Search for the cell housing the specified text and yield its [x, y] center coordinate. 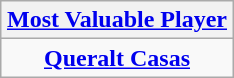
Most Valuable Player [116, 20]
Queralt Casas [116, 58]
